Identify which cell holds the provided text, then report its [x, y] central coordinate. 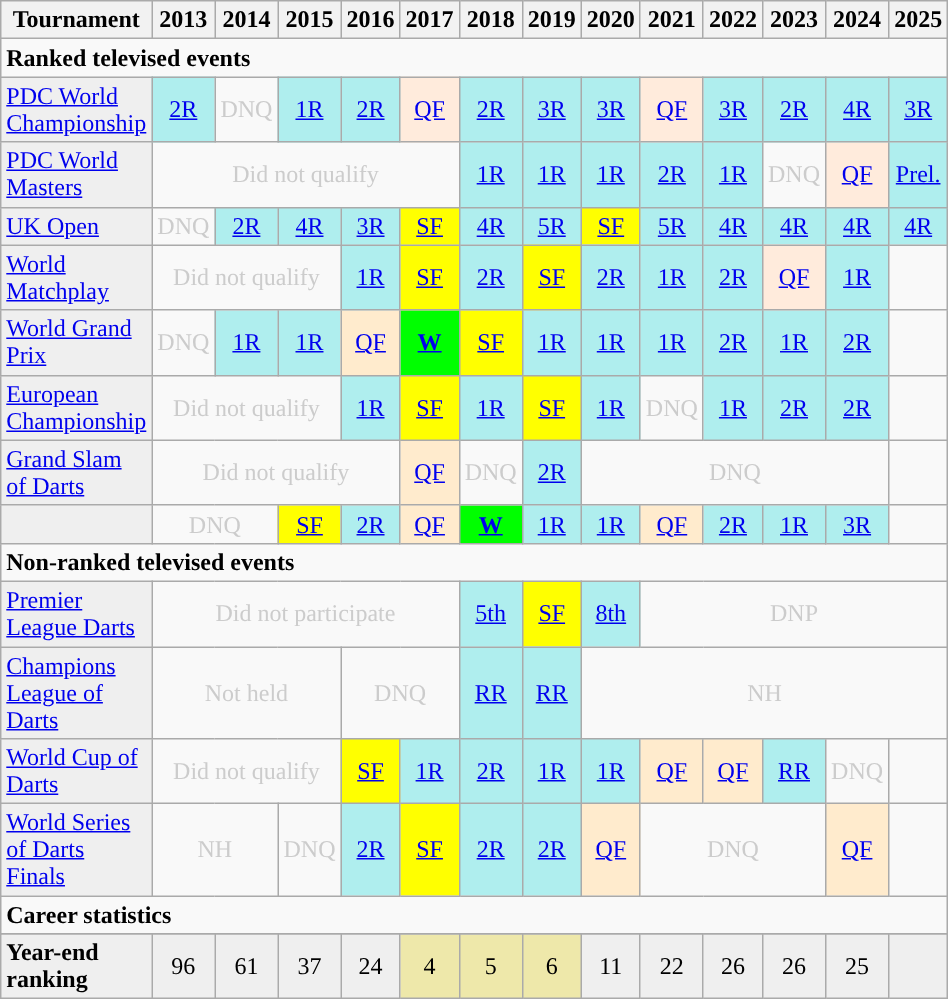
2025 [918, 20]
UK Open [76, 226]
Prel. [918, 174]
6 [552, 966]
37 [310, 966]
DNP [794, 614]
96 [184, 966]
2014 [246, 20]
25 [858, 966]
61 [246, 966]
World Grand Prix [76, 342]
2024 [858, 20]
5 [490, 966]
2019 [552, 20]
2021 [672, 20]
4 [430, 966]
Champions League of Darts [76, 692]
Premier League Darts [76, 614]
World Matchplay [76, 278]
2017 [430, 20]
World Series of Darts Finals [76, 850]
5th [490, 614]
Ranked televised events [474, 58]
2022 [732, 20]
Grand Slam of Darts [76, 472]
8th [610, 614]
2023 [794, 20]
2020 [610, 20]
European Championship [76, 408]
Not held [246, 692]
Non-ranked televised events [474, 562]
PDC World Masters [76, 174]
24 [370, 966]
Did not participate [306, 614]
World Cup of Darts [76, 772]
PDC World Championship [76, 110]
2018 [490, 20]
Year-end ranking [76, 966]
2013 [184, 20]
Career statistics [474, 915]
11 [610, 966]
22 [672, 966]
2015 [310, 20]
2016 [370, 20]
Tournament [76, 20]
